From the cell containing the given text, extract its center point as (x, y) coordinate. 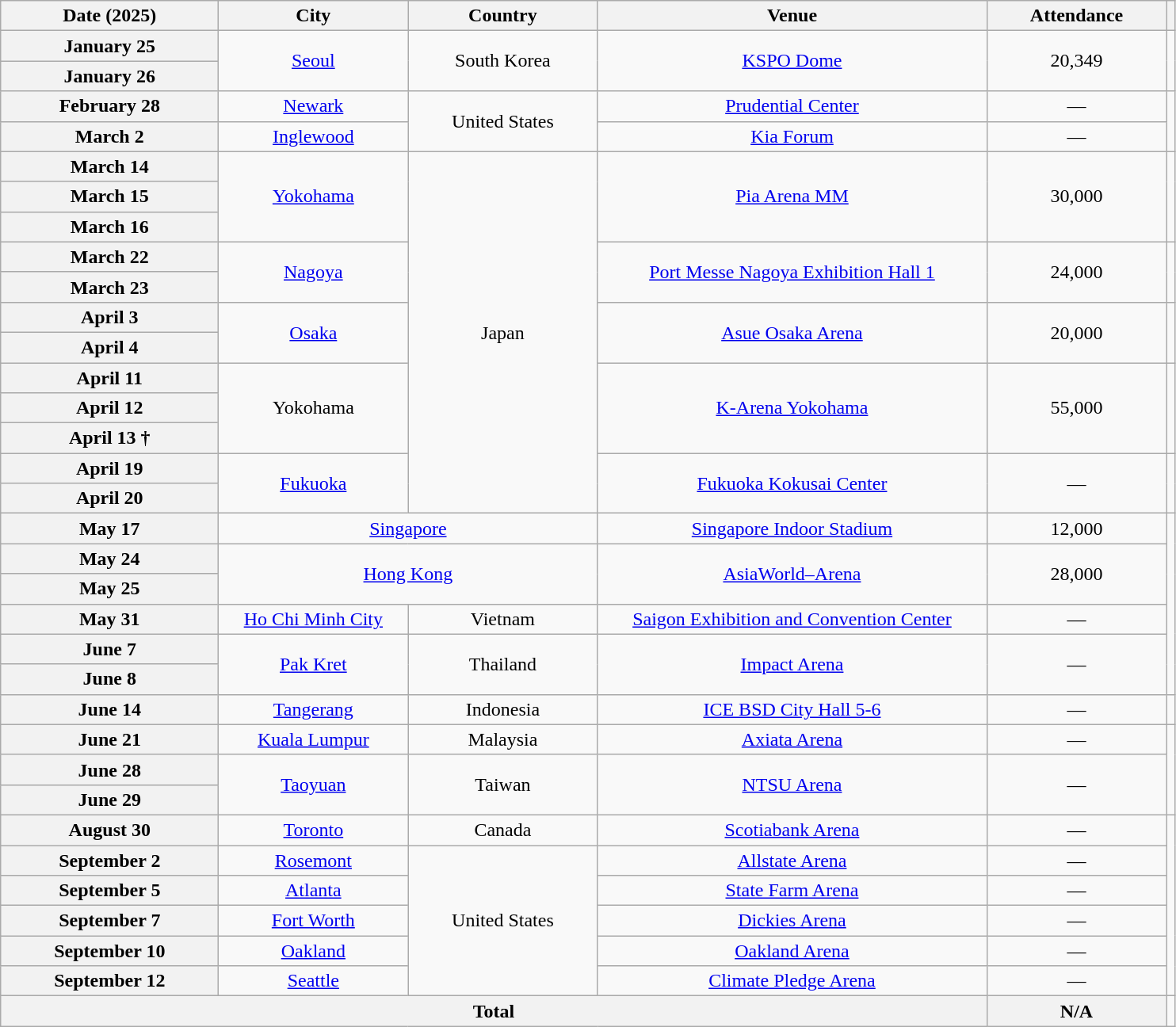
South Korea (502, 61)
September 10 (109, 951)
March 2 (109, 136)
Date (2025) (109, 16)
Axiata Arena (792, 739)
April 20 (109, 498)
Thailand (502, 664)
ICE BSD City Hall 5-6 (792, 709)
Tangerang (314, 709)
June 14 (109, 709)
Asue Osaka Arena (792, 332)
Inglewood (314, 136)
Vietnam (502, 619)
Country (502, 16)
AsiaWorld–Arena (792, 574)
March 15 (109, 197)
55,000 (1076, 408)
Port Messe Nagoya Exhibition Hall 1 (792, 272)
Taiwan (502, 785)
Pak Kret (314, 664)
City (314, 16)
28,000 (1076, 574)
April 12 (109, 408)
Oakland Arena (792, 951)
January 25 (109, 46)
August 30 (109, 830)
K-Arena Yokohama (792, 408)
May 17 (109, 529)
Kia Forum (792, 136)
30,000 (1076, 197)
April 19 (109, 468)
20,000 (1076, 332)
NTSU Arena (792, 785)
Rosemont (314, 860)
May 25 (109, 589)
20,349 (1076, 61)
April 11 (109, 378)
24,000 (1076, 272)
March 22 (109, 257)
Saigon Exhibition and Convention Center (792, 619)
Prudential Center (792, 106)
Kuala Lumpur (314, 739)
Ho Chi Minh City (314, 619)
Singapore Indoor Stadium (792, 529)
Attendance (1076, 16)
April 3 (109, 317)
Fukuoka Kokusai Center (792, 483)
March 23 (109, 287)
KSPO Dome (792, 61)
September 7 (109, 921)
N/A (1076, 1011)
Scotiabank Arena (792, 830)
Singapore (408, 529)
State Farm Arena (792, 891)
March 14 (109, 166)
May 24 (109, 559)
Taoyuan (314, 785)
June 28 (109, 769)
Seoul (314, 61)
Osaka (314, 332)
Allstate Arena (792, 860)
Malaysia (502, 739)
February 28 (109, 106)
Dickies Arena (792, 921)
March 16 (109, 227)
January 26 (109, 76)
Total (494, 1011)
June 21 (109, 739)
September 2 (109, 860)
June 29 (109, 800)
Nagoya (314, 272)
Seattle (314, 981)
September 5 (109, 891)
June 7 (109, 649)
Toronto (314, 830)
Canada (502, 830)
April 4 (109, 347)
Fukuoka (314, 483)
Impact Arena (792, 664)
Fort Worth (314, 921)
Atlanta (314, 891)
12,000 (1076, 529)
Hong Kong (408, 574)
April 13 † (109, 438)
May 31 (109, 619)
Indonesia (502, 709)
Newark (314, 106)
Oakland (314, 951)
June 8 (109, 679)
Climate Pledge Arena (792, 981)
September 12 (109, 981)
Venue (792, 16)
Japan (502, 333)
Pia Arena MM (792, 197)
